Return the [x, y] coordinate for the center point of the cell that contains the specified text.  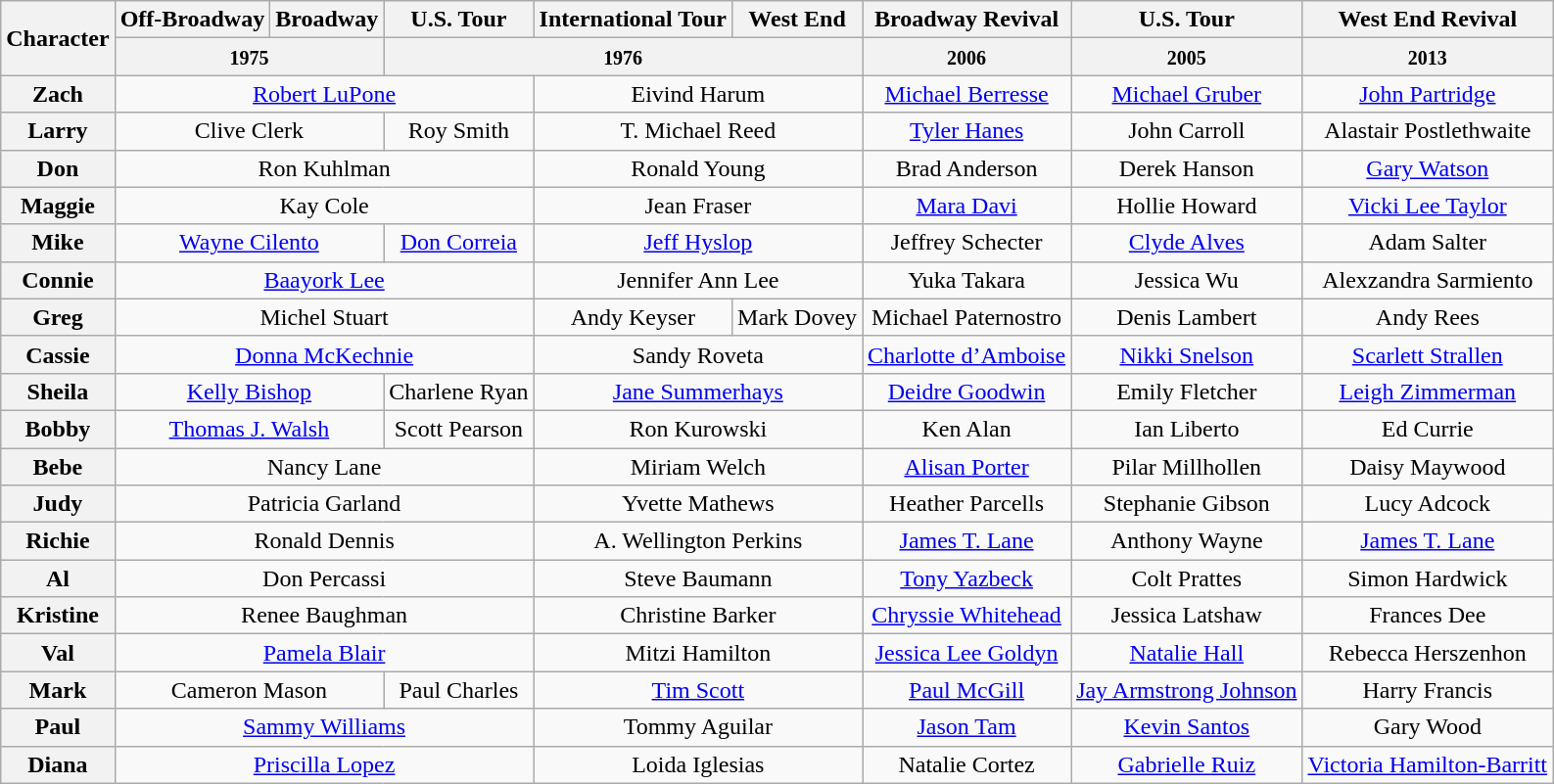
1975 [249, 57]
Pilar Millhollen [1187, 467]
Simon Hardwick [1428, 578]
2013 [1428, 57]
Anthony Wayne [1187, 541]
Nikki Snelson [1187, 354]
John Partridge [1428, 94]
Clyde Alves [1187, 243]
A. Wellington Perkins [697, 541]
Nancy Lane [324, 467]
Michael Paternostro [967, 317]
Emily Fletcher [1187, 392]
Bebe [58, 467]
Ronald Young [697, 168]
Steve Baumann [697, 578]
Lucy Adcock [1428, 504]
Ron Kuhlman [324, 168]
Maggie [58, 206]
Roy Smith [458, 131]
Renee Baughman [324, 616]
Vicki Lee Taylor [1428, 206]
Michael Gruber [1187, 94]
Sandy Roveta [697, 354]
Michael Berresse [967, 94]
Ed Currie [1428, 429]
Mike [58, 243]
Alexzandra Sarmiento [1428, 280]
Don Correia [458, 243]
Jason Tam [967, 727]
Pamela Blair [324, 653]
Mara Davi [967, 206]
Greg [58, 317]
Tommy Aguilar [697, 727]
Character [58, 38]
Broadway [327, 20]
Hollie Howard [1187, 206]
Jean Fraser [697, 206]
Cassie [58, 354]
Rebecca Herszenhon [1428, 653]
Alastair Postlethwaite [1428, 131]
Kay Cole [324, 206]
Robert LuPone [324, 94]
Ian Liberto [1187, 429]
Chryssie Whitehead [967, 616]
Jessica Latshaw [1187, 616]
Baayork Lee [324, 280]
Sheila [58, 392]
Mark [58, 690]
Mark Dovey [797, 317]
Zach [58, 94]
Victoria Hamilton-Barritt [1428, 764]
International Tour [633, 20]
Loida Iglesias [697, 764]
Leigh Zimmerman [1428, 392]
Jessica Wu [1187, 280]
Thomas J. Walsh [249, 429]
Jeffrey Schecter [967, 243]
West End Revival [1428, 20]
Tony Yazbeck [967, 578]
Alisan Porter [967, 467]
Andy Rees [1428, 317]
Natalie Hall [1187, 653]
Jane Summerhays [697, 392]
Paul Charles [458, 690]
Christine Barker [697, 616]
2005 [1187, 57]
1976 [623, 57]
Paul [58, 727]
Gabrielle Ruiz [1187, 764]
Priscilla Lopez [324, 764]
Natalie Cortez [967, 764]
Yvette Mathews [697, 504]
Mitzi Hamilton [697, 653]
Deidre Goodwin [967, 392]
Val [58, 653]
Judy [58, 504]
Kelly Bishop [249, 392]
Gary Wood [1428, 727]
Clive Clerk [249, 131]
Scarlett Strallen [1428, 354]
2006 [967, 57]
Andy Keyser [633, 317]
Richie [58, 541]
Don Percassi [324, 578]
Derek Hanson [1187, 168]
Jessica Lee Goldyn [967, 653]
Adam Salter [1428, 243]
Scott Pearson [458, 429]
Daisy Maywood [1428, 467]
T. Michael Reed [697, 131]
Jay Armstrong Johnson [1187, 690]
Patricia Garland [324, 504]
Tyler Hanes [967, 131]
Off-Broadway [192, 20]
Eivind Harum [697, 94]
Don [58, 168]
Ken Alan [967, 429]
Bobby [58, 429]
Donna McKechnie [324, 354]
Charlotte d’Amboise [967, 354]
Kevin Santos [1187, 727]
Cameron Mason [249, 690]
Charlene Ryan [458, 392]
John Carroll [1187, 131]
Tim Scott [697, 690]
Connie [58, 280]
Miriam Welch [697, 467]
West End [797, 20]
Yuka Takara [967, 280]
Kristine [58, 616]
Harry Francis [1428, 690]
Jennifer Ann Lee [697, 280]
Ronald Dennis [324, 541]
Denis Lambert [1187, 317]
Broadway Revival [967, 20]
Paul McGill [967, 690]
Sammy Williams [324, 727]
Michel Stuart [324, 317]
Stephanie Gibson [1187, 504]
Brad Anderson [967, 168]
Colt Prattes [1187, 578]
Wayne Cilento [249, 243]
Larry [58, 131]
Heather Parcells [967, 504]
Diana [58, 764]
Jeff Hyslop [697, 243]
Frances Dee [1428, 616]
Al [58, 578]
Ron Kurowski [697, 429]
Gary Watson [1428, 168]
